For the text-containing cell, return its midpoint in [x, y] coordinate format. 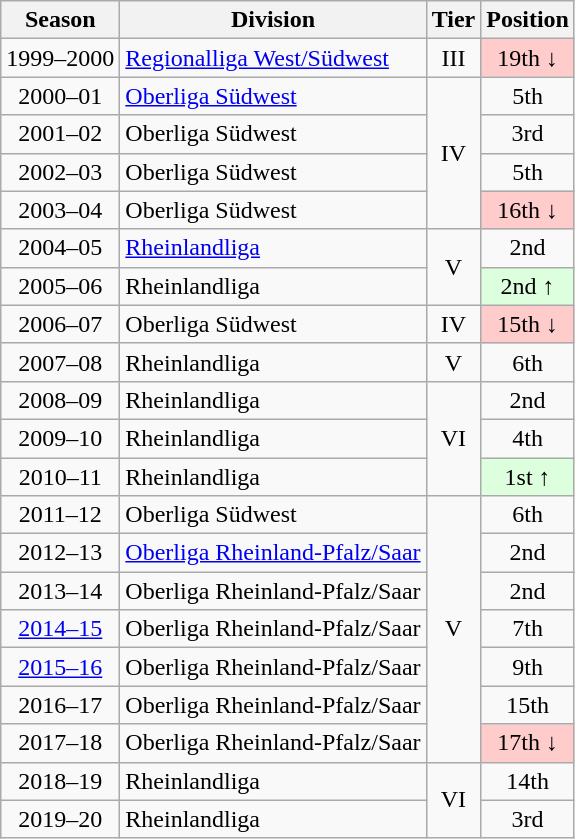
19th ↓ [528, 58]
9th [528, 667]
2019–20 [60, 819]
III [454, 58]
Season [60, 20]
7th [528, 629]
2014–15 [60, 629]
15th ↓ [528, 324]
2000–01 [60, 96]
2010–11 [60, 477]
17th ↓ [528, 743]
2002–03 [60, 172]
2018–19 [60, 781]
1999–2000 [60, 58]
15th [528, 705]
2nd ↑ [528, 286]
16th ↓ [528, 210]
14th [528, 781]
Regionalliga West/Südwest [273, 58]
Tier [454, 20]
Position [528, 20]
2011–12 [60, 515]
2006–07 [60, 324]
2005–06 [60, 286]
2009–10 [60, 438]
4th [528, 438]
2016–17 [60, 705]
2015–16 [60, 667]
2001–02 [60, 134]
2007–08 [60, 362]
2003–04 [60, 210]
2017–18 [60, 743]
2012–13 [60, 553]
Division [273, 20]
2008–09 [60, 400]
1st ↑ [528, 477]
2004–05 [60, 248]
2013–14 [60, 591]
